Find where the given text appears and provide that cell's center as (X, Y) coordinate. 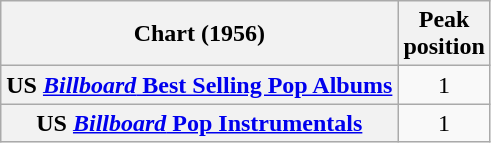
Peakposition (444, 34)
US Billboard Pop Instrumentals (200, 123)
Chart (1956) (200, 34)
US Billboard Best Selling Pop Albums (200, 85)
